From the cell containing the given text, extract its center point as [X, Y] coordinate. 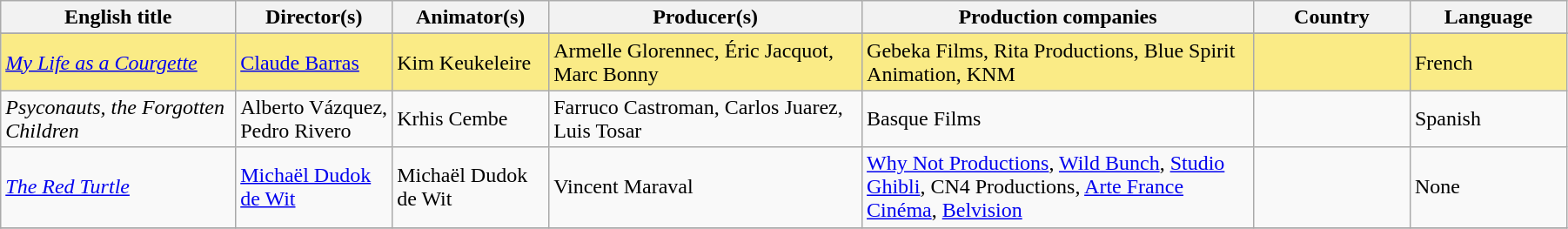
Gebeka Films, Rita Productions, Blue Spirit Animation, KNM [1058, 63]
Production companies [1058, 17]
Director(s) [314, 17]
Country [1331, 17]
None [1488, 187]
Language [1488, 17]
Kim Keukeleire [471, 63]
Krhis Cembe [471, 118]
Producer(s) [706, 17]
French [1488, 63]
Spanish [1488, 118]
Claude Barras [314, 63]
The Red Turtle [118, 187]
Vincent Maraval [706, 187]
Basque Films [1058, 118]
Psyconauts, the Forgotten Children [118, 118]
Farruco Castroman, Carlos Juarez, Luis Tosar [706, 118]
English title [118, 17]
Animator(s) [471, 17]
Alberto Vázquez, Pedro Rivero [314, 118]
Armelle Glorennec, Éric Jacquot, Marc Bonny [706, 63]
Why Not Productions, Wild Bunch, Studio Ghibli, CN4 Productions, Arte France Cinéma, Belvision [1058, 187]
My Life as a Courgette [118, 63]
